Provide the [X, Y] coordinate of the cell's center where the given text is located.  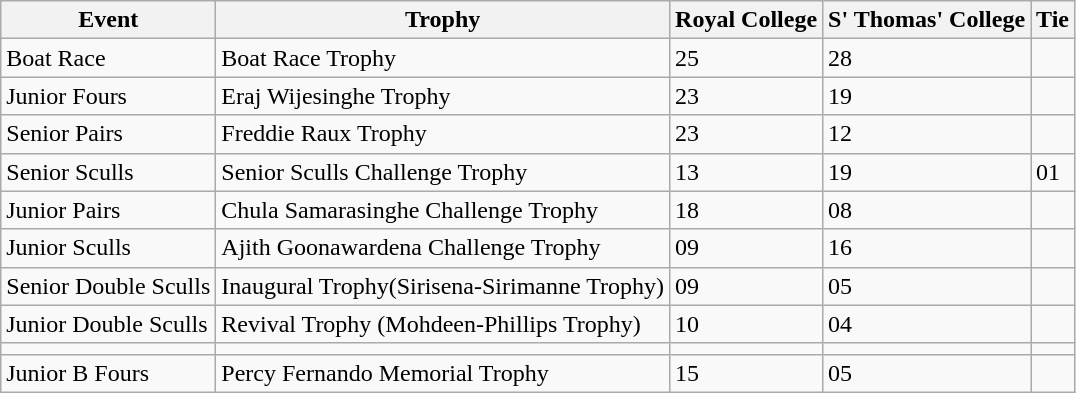
01 [1053, 172]
28 [927, 58]
Event [108, 20]
18 [746, 210]
Boat Race [108, 58]
Junior Pairs [108, 210]
10 [746, 324]
Boat Race Trophy [443, 58]
S' Thomas' College [927, 20]
Freddie Raux Trophy [443, 134]
Junior Sculls [108, 248]
Revival Trophy (Mohdeen-Phillips Trophy) [443, 324]
04 [927, 324]
16 [927, 248]
Senior Sculls [108, 172]
Royal College [746, 20]
Ajith Goonawardena Challenge Trophy [443, 248]
Trophy [443, 20]
Inaugural Trophy(Sirisena-Sirimanne Trophy) [443, 286]
Percy Fernando Memorial Trophy [443, 373]
25 [746, 58]
Chula Samarasinghe Challenge Trophy [443, 210]
Senior Pairs [108, 134]
Junior Fours [108, 96]
Senior Sculls Challenge Trophy [443, 172]
12 [927, 134]
Tie [1053, 20]
Senior Double Sculls [108, 286]
13 [746, 172]
Junior B Fours [108, 373]
08 [927, 210]
Eraj Wijesinghe Trophy [443, 96]
15 [746, 373]
Junior Double Sculls [108, 324]
